Determine the [X, Y] coordinate at the center of the cell enclosing the given text.  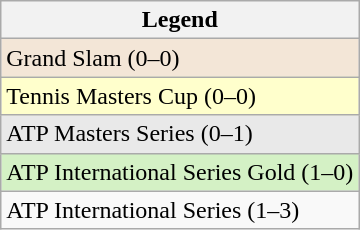
ATP International Series (1–3) [180, 210]
ATP Masters Series (0–1) [180, 134]
Legend [180, 20]
ATP International Series Gold (1–0) [180, 172]
Tennis Masters Cup (0–0) [180, 96]
Grand Slam (0–0) [180, 58]
